Search for the cell housing the specified text and yield its [x, y] center coordinate. 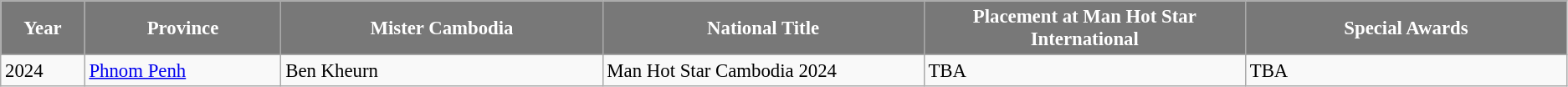
Mister Cambodia [442, 28]
Ben Kheurn [442, 71]
Special Awards [1406, 28]
Man Hot Star Cambodia 2024 [763, 71]
Phnom Penh [182, 71]
2024 [43, 71]
Year [43, 28]
Province [182, 28]
Placement at Man Hot Star International [1084, 28]
National Title [763, 28]
